Determine the (X, Y) coordinate at the center of the cell enclosing the given text.  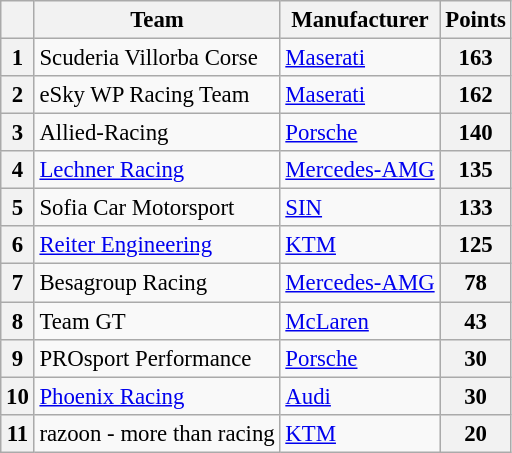
SIN (360, 208)
Scuderia Villorba Corse (157, 58)
125 (476, 245)
10 (18, 396)
Besagroup Racing (157, 283)
Audi (360, 396)
135 (476, 170)
162 (476, 95)
Sofia Car Motorsport (157, 208)
163 (476, 58)
razoon - more than racing (157, 433)
Points (476, 20)
20 (476, 433)
1 (18, 58)
Manufacturer (360, 20)
McLaren (360, 321)
9 (18, 358)
4 (18, 170)
3 (18, 133)
Team GT (157, 321)
7 (18, 283)
43 (476, 321)
Allied-Racing (157, 133)
5 (18, 208)
eSky WP Racing Team (157, 95)
PROsport Performance (157, 358)
Team (157, 20)
11 (18, 433)
Lechner Racing (157, 170)
78 (476, 283)
8 (18, 321)
Phoenix Racing (157, 396)
6 (18, 245)
133 (476, 208)
140 (476, 133)
2 (18, 95)
Reiter Engineering (157, 245)
